Pinpoint the cell where the given text exists, returning its [X, Y] midpoint coordinate. 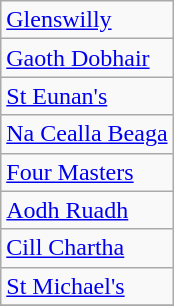
Glenswilly [87, 20]
St Michael's [87, 286]
Four Masters [87, 172]
Gaoth Dobhair [87, 58]
Cill Chartha [87, 248]
Na Cealla Beaga [87, 134]
St Eunan's [87, 96]
Aodh Ruadh [87, 210]
